Pinpoint the cell where the given text exists, returning its [X, Y] midpoint coordinate. 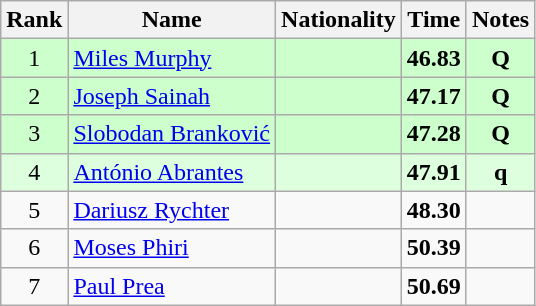
António Abrantes [172, 172]
Paul Prea [172, 286]
46.83 [434, 58]
3 [34, 134]
Name [172, 20]
48.30 [434, 210]
Joseph Sainah [172, 96]
2 [34, 96]
50.69 [434, 286]
Rank [34, 20]
5 [34, 210]
Nationality [339, 20]
47.17 [434, 96]
4 [34, 172]
47.28 [434, 134]
6 [34, 248]
50.39 [434, 248]
Slobodan Branković [172, 134]
Time [434, 20]
Miles Murphy [172, 58]
Moses Phiri [172, 248]
Notes [500, 20]
47.91 [434, 172]
1 [34, 58]
Dariusz Rychter [172, 210]
q [500, 172]
7 [34, 286]
